Return the [X, Y] coordinate for the center point of the cell that contains the specified text.  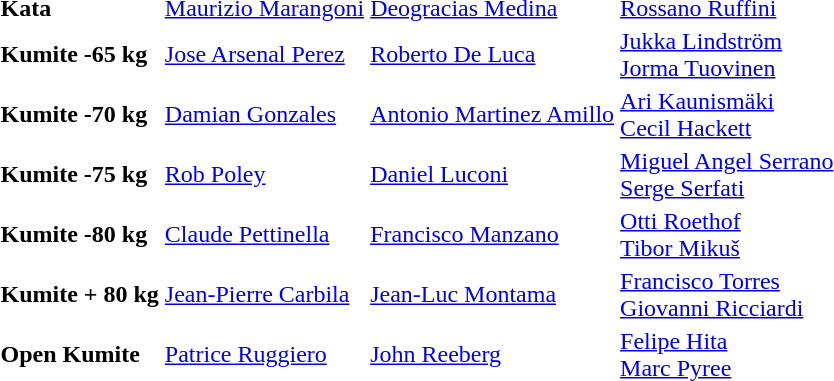
Damian Gonzales [264, 114]
Jean-Pierre Carbila [264, 294]
Daniel Luconi [492, 174]
Jean-Luc Montama [492, 294]
Rob Poley [264, 174]
Francisco Manzano [492, 234]
Jose Arsenal Perez [264, 54]
Roberto De Luca [492, 54]
Claude Pettinella [264, 234]
Antonio Martinez Amillo [492, 114]
